Detect which cell encompasses the target text, then output its (X, Y) center coordinate. 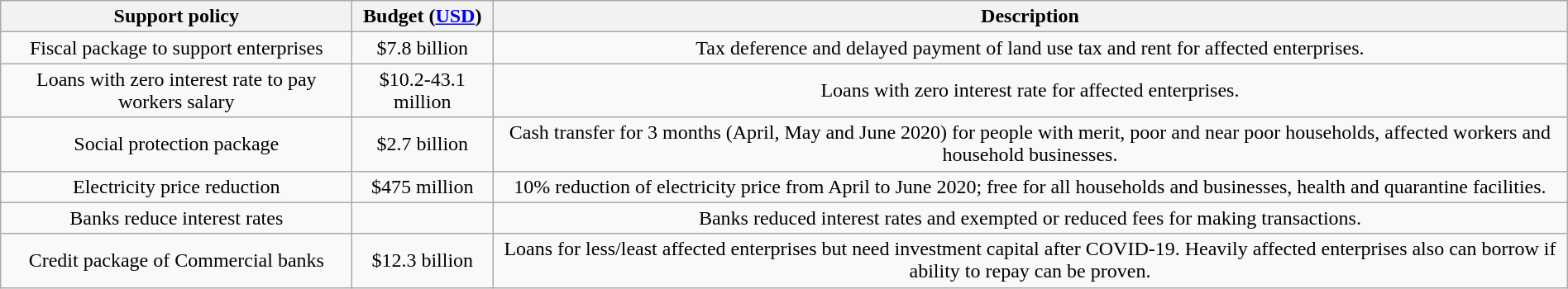
Tax deference and delayed payment of land use tax and rent for affected enterprises. (1030, 48)
Budget (USD) (423, 17)
$10.2-43.1 million (423, 91)
$7.8 billion (423, 48)
Description (1030, 17)
Credit package of Commercial banks (177, 261)
Fiscal package to support enterprises (177, 48)
$475 million (423, 187)
Support policy (177, 17)
Loans with zero interest rate for affected enterprises. (1030, 91)
Loans with zero interest rate to pay workers salary (177, 91)
Social protection package (177, 144)
Banks reduced interest rates and exempted or reduced fees for making transactions. (1030, 218)
Electricity price reduction (177, 187)
$12.3 billion (423, 261)
$2.7 billion (423, 144)
Banks reduce interest rates (177, 218)
10% reduction of electricity price from April to June 2020; free for all households and businesses, health and quarantine facilities. (1030, 187)
